Extract the (x, y) coordinate from the center of the cell holding the provided text.  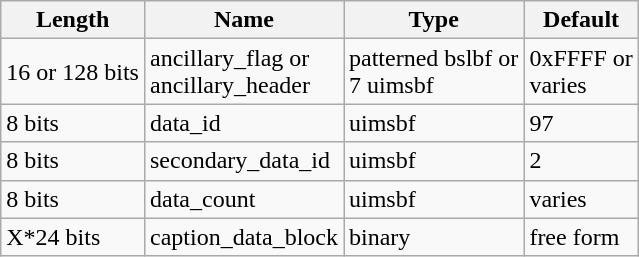
2 (581, 161)
X*24 bits (73, 237)
ancillary_flag orancillary_header (244, 72)
16 or 128 bits (73, 72)
97 (581, 123)
data_count (244, 199)
0xFFFF orvaries (581, 72)
Name (244, 20)
Default (581, 20)
patterned bslbf or7 uimsbf (434, 72)
Length (73, 20)
binary (434, 237)
Type (434, 20)
data_id (244, 123)
varies (581, 199)
caption_data_block (244, 237)
secondary_data_id (244, 161)
free form (581, 237)
